Detect which cell encompasses the target text, then output its [X, Y] center coordinate. 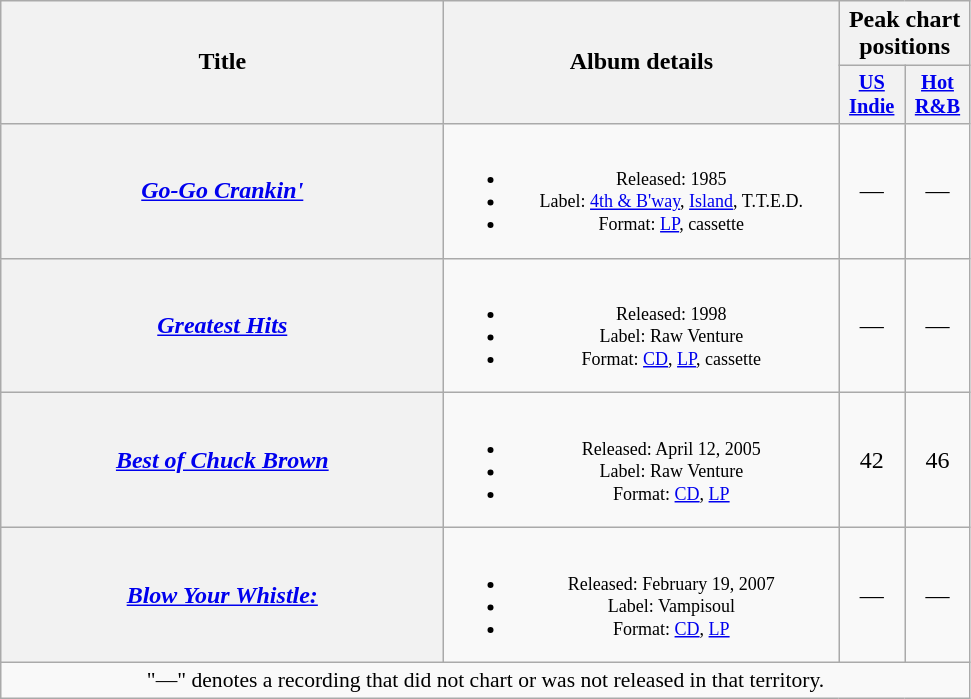
Album details [642, 62]
Blow Your Whistle: [222, 594]
US Indie [872, 95]
Released: February 19, 2007 Label: VampisoulFormat: CD, LP [642, 594]
Title [222, 62]
Released: 1998 Label: Raw VentureFormat: CD, LP, cassette [642, 326]
"—" denotes a recording that did not chart or was not released in that territory. [486, 680]
Released: April 12, 2005 Label: Raw VentureFormat: CD, LP [642, 460]
Best of Chuck Brown [222, 460]
Hot R&B [938, 95]
Go-Go Crankin' [222, 190]
Peak chart positions [904, 34]
Greatest Hits [222, 326]
Released: 1985 Label: 4th & B'way, Island, T.T.E.D.Format: LP, cassette [642, 190]
46 [938, 460]
42 [872, 460]
